Capture the cell that displays the provided text and extract its [x, y] central coordinate. 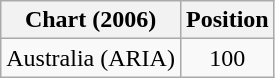
Australia (ARIA) [91, 58]
Chart (2006) [91, 20]
Position [227, 20]
100 [227, 58]
